Capture the cell that displays the provided text and extract its (x, y) central coordinate. 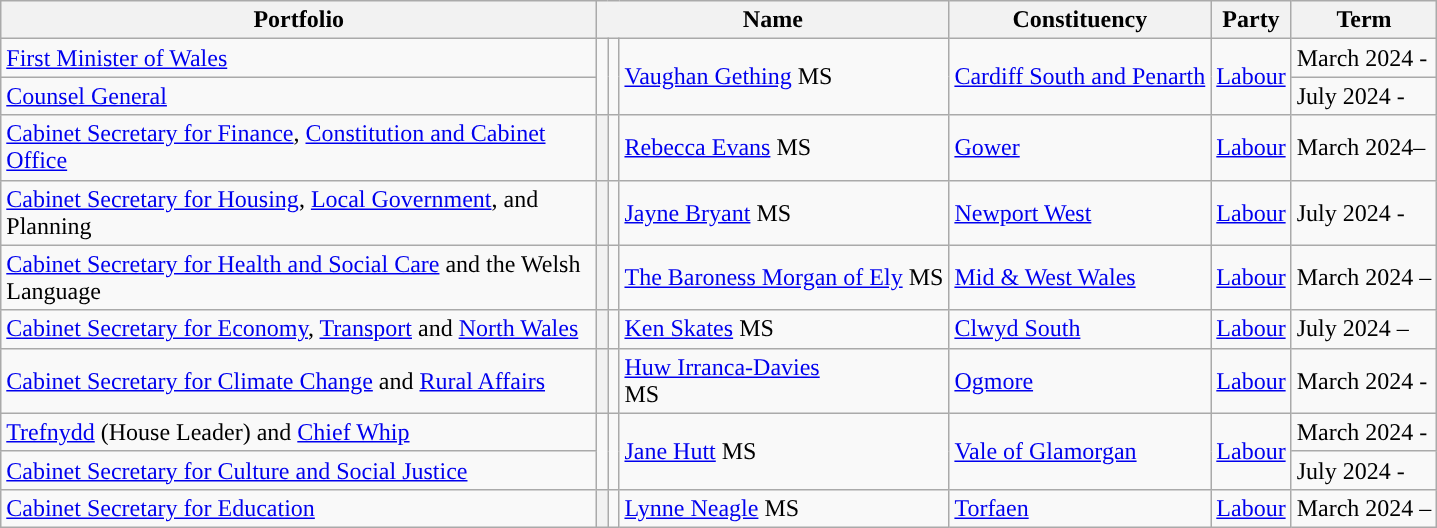
Cardiff South and Penarth (1080, 77)
Ken Skates MS (784, 329)
Cabinet Secretary for Housing, Local Government, and Planning (299, 212)
Term (1364, 20)
Vale of Glamorgan (1080, 451)
Lynne Neagle MS (784, 508)
Jane Hutt MS (784, 451)
Cabinet Secretary for Culture and Social Justice (299, 470)
Party (1251, 20)
July 2024 – (1364, 329)
Jayne Bryant MS (784, 212)
Cabinet Secretary for Climate Change and Rural Affairs (299, 380)
Mid & West Wales (1080, 278)
Trefnydd (House Leader) and Chief Whip (299, 432)
Rebecca Evans MS (784, 148)
Cabinet Secretary for Health and Social Care and the Welsh Language (299, 278)
Ogmore (1080, 380)
March 2024– (1364, 148)
The Baroness Morgan of Ely MS (784, 278)
Cabinet Secretary for Education (299, 508)
Cabinet Secretary for Finance, Constitution and Cabinet Office (299, 148)
Newport West (1080, 212)
Cabinet Secretary for Economy, Transport and North Wales (299, 329)
Clwyd South (1080, 329)
Counsel General (299, 96)
Huw Irranca-DaviesMS (784, 380)
Constituency (1080, 20)
Gower (1080, 148)
Portfolio (299, 20)
First Minister of Wales (299, 58)
Torfaen (1080, 508)
Name (773, 20)
Vaughan Gething MS (784, 77)
